Extract the (X, Y) coordinate from the center of the cell holding the provided text.  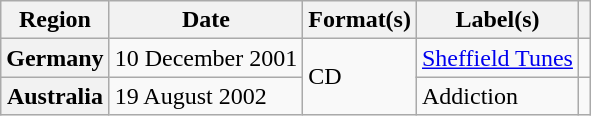
Date (206, 20)
Australia (55, 96)
Addiction (497, 96)
Germany (55, 58)
Format(s) (360, 20)
10 December 2001 (206, 58)
Sheffield Tunes (497, 58)
Region (55, 20)
CD (360, 77)
19 August 2002 (206, 96)
Label(s) (497, 20)
